Detect which cell encompasses the target text, then output its [x, y] center coordinate. 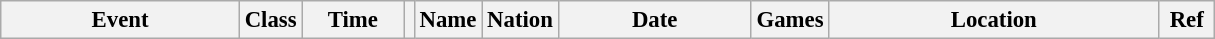
Location [994, 20]
Nation [520, 20]
Time [353, 20]
Class [270, 20]
Games [790, 20]
Date [654, 20]
Name [448, 20]
Ref [1187, 20]
Event [120, 20]
